Identify which cell holds the provided text, then report its [X, Y] central coordinate. 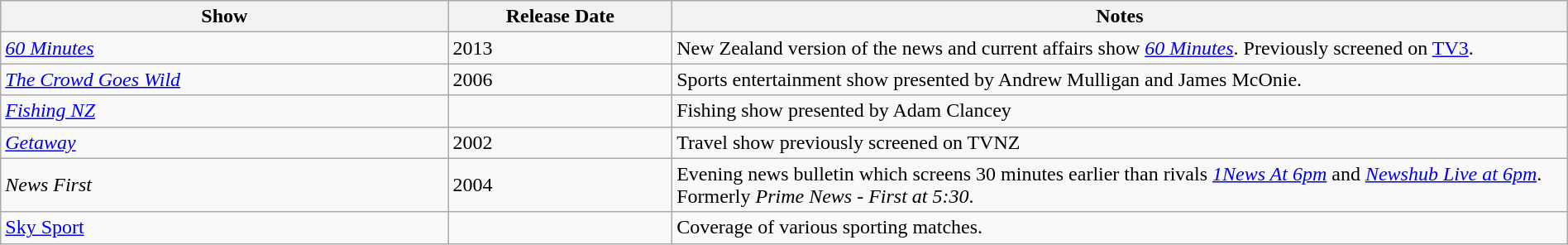
2002 [561, 142]
2004 [561, 185]
Fishing show presented by Adam Clancey [1120, 111]
Getaway [225, 142]
Fishing NZ [225, 111]
Evening news bulletin which screens 30 minutes earlier than rivals 1News At 6pm and Newshub Live at 6pm. Formerly Prime News - First at 5:30. [1120, 185]
Sky Sport [225, 228]
Travel show previously screened on TVNZ [1120, 142]
Release Date [561, 17]
Coverage of various sporting matches. [1120, 228]
60 Minutes [225, 48]
2013 [561, 48]
Notes [1120, 17]
2006 [561, 79]
The Crowd Goes Wild [225, 79]
News First [225, 185]
Sports entertainment show presented by Andrew Mulligan and James McOnie. [1120, 79]
New Zealand version of the news and current affairs show 60 Minutes. Previously screened on TV3. [1120, 48]
Show [225, 17]
